For the text-containing cell, return its midpoint in [x, y] coordinate format. 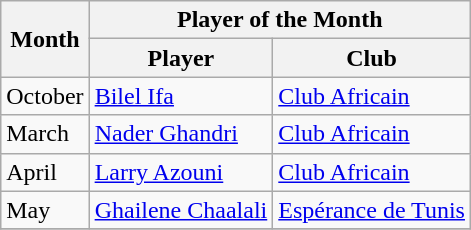
March [45, 134]
Ghailene Chaalali [181, 210]
Nader Ghandri [181, 134]
April [45, 172]
Bilel Ifa [181, 96]
Player of the Month [280, 20]
Month [45, 39]
Espérance de Tunis [372, 210]
Club [372, 58]
Player [181, 58]
October [45, 96]
Larry Azouni [181, 172]
May [45, 210]
